Return [X, Y] of the center of cell containing provided text 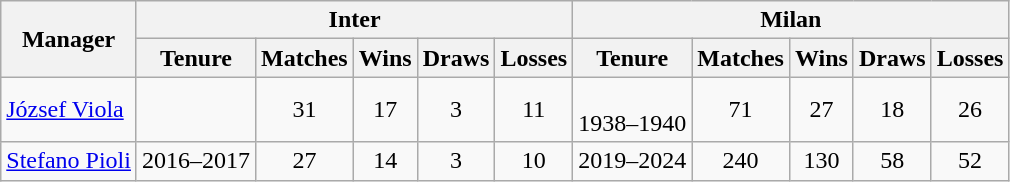
Stefano Pioli [69, 161]
11 [534, 110]
Manager [69, 39]
14 [385, 161]
52 [970, 161]
Inter [354, 20]
2016–2017 [196, 161]
Milan [791, 20]
240 [741, 161]
10 [534, 161]
130 [821, 161]
2019–2024 [632, 161]
18 [892, 110]
1938–1940 [632, 110]
31 [305, 110]
26 [970, 110]
17 [385, 110]
58 [892, 161]
71 [741, 110]
József Viola [69, 110]
